Locate the cell with the specified text and output its (X, Y) center coordinate. 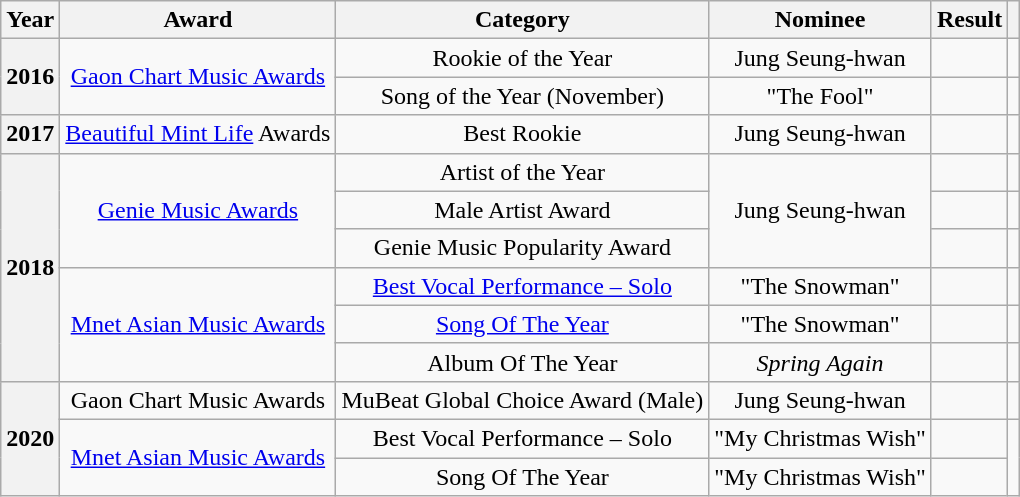
Beautiful Mint Life Awards (198, 134)
2017 (30, 134)
2020 (30, 438)
Rookie of the Year (522, 58)
Spring Again (820, 362)
Year (30, 20)
Award (198, 20)
2016 (30, 77)
Nominee (820, 20)
Song of the Year (November) (522, 96)
MuBeat Global Choice Award (Male) (522, 400)
Album Of The Year (522, 362)
Result (969, 20)
"The Fool" (820, 96)
Genie Music Awards (198, 210)
Category (522, 20)
2018 (30, 267)
Genie Music Popularity Award (522, 248)
Male Artist Award (522, 210)
Best Rookie (522, 134)
Artist of the Year (522, 172)
